Return (x, y) of the center of cell containing provided text 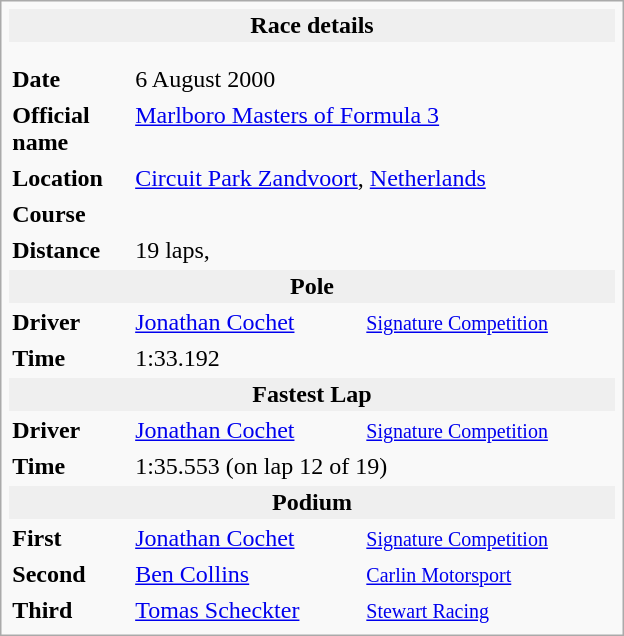
Race details (312, 26)
Carlin Motorsport (488, 574)
6 August 2000 (246, 80)
1:35.553 (on lap 12 of 19) (374, 466)
Marlboro Masters of Formula 3 (374, 129)
Tomas Scheckter (246, 610)
Stewart Racing (488, 610)
Podium (312, 502)
Distance (69, 250)
19 laps, (374, 250)
Circuit Park Zandvoort, Netherlands (374, 178)
Location (69, 178)
1:33.192 (374, 358)
Course (69, 214)
Ben Collins (246, 574)
Pole (312, 286)
Second (69, 574)
Fastest Lap (312, 394)
Date (69, 80)
Official name (69, 129)
Third (69, 610)
First (69, 538)
